Identify which cell holds the provided text, then report its [x, y] central coordinate. 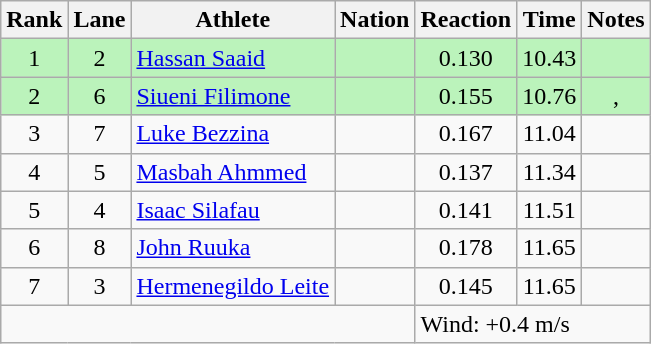
Hermenegildo Leite [233, 286]
11.04 [550, 134]
John Ruuka [233, 248]
Lane [100, 20]
0.178 [466, 248]
8 [100, 248]
10.43 [550, 58]
Notes [616, 20]
10.76 [550, 96]
11.51 [550, 210]
Time [550, 20]
1 [34, 58]
, [616, 96]
Nation [375, 20]
Athlete [233, 20]
0.167 [466, 134]
11.34 [550, 172]
Isaac Silafau [233, 210]
Reaction [466, 20]
0.155 [466, 96]
0.130 [466, 58]
Siueni Filimone [233, 96]
0.141 [466, 210]
Hassan Saaid [233, 58]
0.145 [466, 286]
Masbah Ahmmed [233, 172]
0.137 [466, 172]
Luke Bezzina [233, 134]
Wind: +0.4 m/s [532, 324]
Rank [34, 20]
